Capture the cell that displays the provided text and extract its (X, Y) central coordinate. 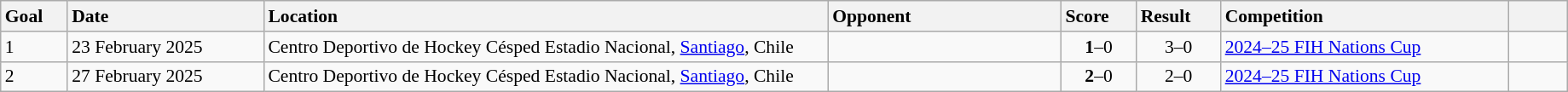
Opponent (945, 16)
Location (546, 16)
Result (1178, 16)
Score (1098, 16)
23 February 2025 (165, 47)
Date (165, 16)
Competition (1365, 16)
1 (34, 47)
27 February 2025 (165, 77)
2 (34, 77)
3–0 (1178, 47)
Goal (34, 16)
1–0 (1098, 47)
